Return [X, Y] of the center of cell containing provided text 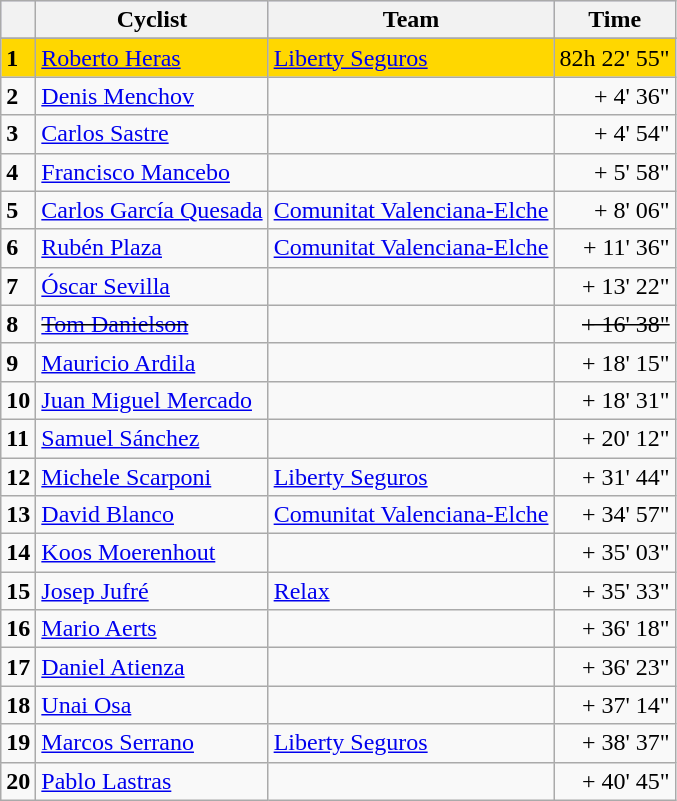
17 [18, 667]
+ 8' 06" [614, 210]
Tom Danielson [152, 324]
Francisco Mancebo [152, 172]
2 [18, 96]
David Blanco [152, 515]
+ 18' 15" [614, 362]
Roberto Heras [152, 58]
+ 37' 14" [614, 705]
+ 36' 18" [614, 629]
+ 5' 58" [614, 172]
Marcos Serrano [152, 743]
Rubén Plaza [152, 248]
Time [614, 20]
+ 34' 57" [614, 515]
5 [18, 210]
Óscar Sevilla [152, 286]
16 [18, 629]
+ 13' 22" [614, 286]
+ 20' 12" [614, 438]
4 [18, 172]
Daniel Atienza [152, 667]
+ 4' 36" [614, 96]
20 [18, 781]
8 [18, 324]
+ 4' 54" [614, 134]
Josep Jufré [152, 591]
3 [18, 134]
Cyclist [152, 20]
13 [18, 515]
15 [18, 591]
+ 16' 38" [614, 324]
10 [18, 400]
+ 18' 31" [614, 400]
+ 31' 44" [614, 477]
1 [18, 58]
+ 11' 36" [614, 248]
Michele Scarponi [152, 477]
+ 35' 03" [614, 553]
+ 36' 23" [614, 667]
Carlos García Quesada [152, 210]
+ 40' 45" [614, 781]
Mauricio Ardila [152, 362]
Samuel Sánchez [152, 438]
Team [411, 20]
Carlos Sastre [152, 134]
Relax [411, 591]
+ 38' 37" [614, 743]
Mario Aerts [152, 629]
9 [18, 362]
Koos Moerenhout [152, 553]
12 [18, 477]
Unai Osa [152, 705]
14 [18, 553]
19 [18, 743]
Juan Miguel Mercado [152, 400]
Pablo Lastras [152, 781]
6 [18, 248]
7 [18, 286]
18 [18, 705]
Denis Menchov [152, 96]
11 [18, 438]
+ 35' 33" [614, 591]
82h 22' 55" [614, 58]
